Scan for the cell matching the given text and deliver its (X, Y) coordinate at center. 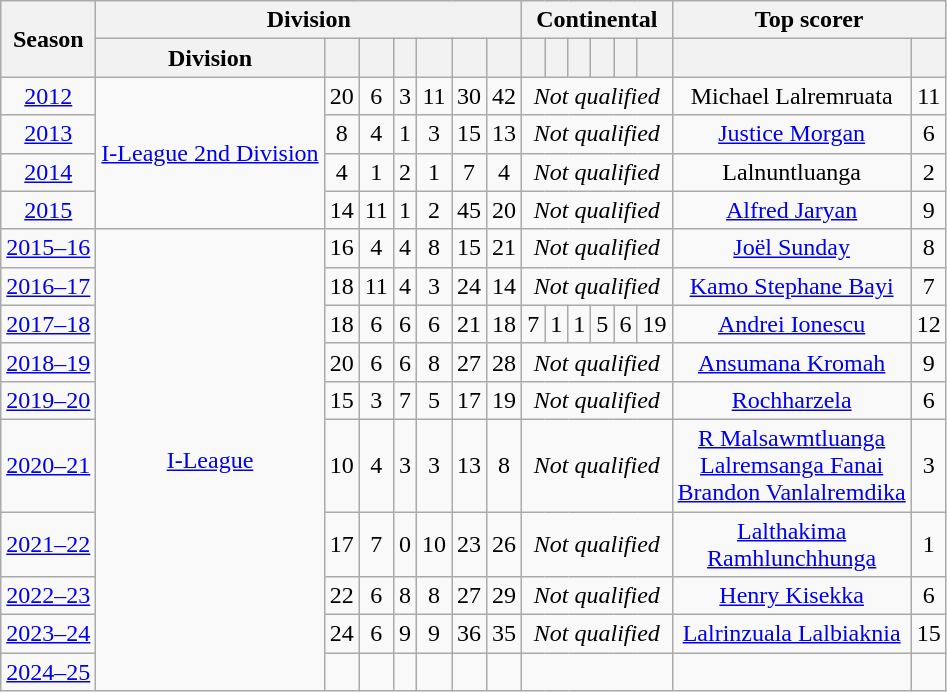
35 (504, 634)
Continental (597, 20)
Season (48, 39)
I-League 2nd Division (210, 153)
2022–23 (48, 596)
16 (342, 248)
2014 (48, 172)
36 (470, 634)
23 (470, 544)
Justice Morgan (792, 134)
42 (504, 96)
Michael Lalremruata (792, 96)
2023–24 (48, 634)
2019–20 (48, 400)
Lalthakima Ramhlunchhunga (792, 544)
2020–21 (48, 465)
2017–18 (48, 324)
Alfred Jaryan (792, 210)
26 (504, 544)
Lalnuntluanga (792, 172)
R Malsawmtluanga Lalremsanga Fanai Brandon Vanlalremdika (792, 465)
Lalrinzuala Lalbiaknia (792, 634)
Andrei Ionescu (792, 324)
Joël Sunday (792, 248)
0 (404, 544)
Ansumana Kromah (792, 362)
28 (504, 362)
30 (470, 96)
Kamo Stephane Bayi (792, 286)
2015 (48, 210)
Rochharzela (792, 400)
45 (470, 210)
2021–22 (48, 544)
2012 (48, 96)
2018–19 (48, 362)
Top scorer (809, 20)
22 (342, 596)
2013 (48, 134)
2024–25 (48, 672)
2016–17 (48, 286)
2015–16 (48, 248)
Henry Kisekka (792, 596)
29 (504, 596)
12 (928, 324)
I-League (210, 460)
